Detect which cell encompasses the target text, then output its [X, Y] center coordinate. 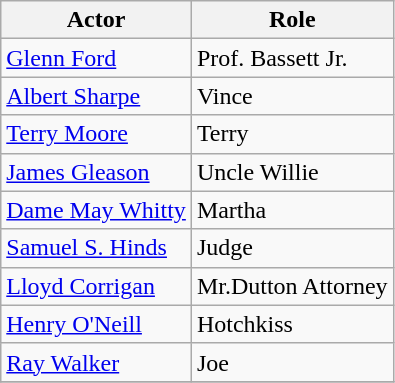
James Gleason [96, 172]
Actor [96, 20]
Terry [292, 134]
Mr.Dutton Attorney [292, 286]
Terry Moore [96, 134]
Hotchkiss [292, 324]
Albert Sharpe [96, 96]
Judge [292, 248]
Dame May Whitty [96, 210]
Samuel S. Hinds [96, 248]
Uncle Willie [292, 172]
Ray Walker [96, 362]
Prof. Bassett Jr. [292, 58]
Martha [292, 210]
Henry O'Neill [96, 324]
Glenn Ford [96, 58]
Joe [292, 362]
Vince [292, 96]
Lloyd Corrigan [96, 286]
Role [292, 20]
